Locate the cell with the specified text and output its (X, Y) center coordinate. 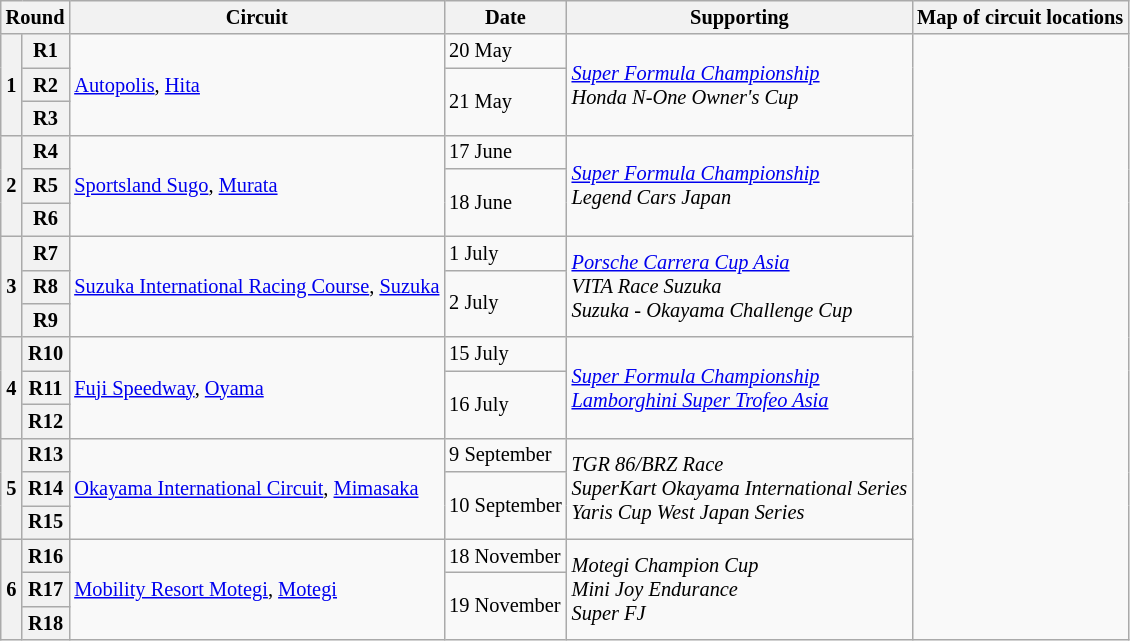
R6 (46, 219)
17 June (505, 152)
5 (12, 488)
2 July (505, 304)
R17 (46, 589)
R4 (46, 152)
9 September (505, 455)
R12 (46, 421)
Map of circuit locations (1020, 17)
Super Formula ChampionshipLamborghini Super Trofeo Asia (740, 388)
R8 (46, 287)
6 (12, 590)
R13 (46, 455)
R18 (46, 623)
Super Formula ChampionshipLegend Cars Japan (740, 186)
R11 (46, 388)
3 (12, 286)
Supporting (740, 17)
10 September (505, 506)
R2 (46, 85)
18 June (505, 202)
20 May (505, 51)
Porsche Carrera Cup AsiaVITA Race SuzukaSuzuka - Okayama Challenge Cup (740, 286)
R15 (46, 522)
R16 (46, 556)
R9 (46, 320)
Autopolis, Hita (256, 84)
Okayama International Circuit, Mimasaka (256, 488)
Super Formula ChampionshipHonda N-One Owner's Cup (740, 84)
Motegi Champion CupMini Joy EnduranceSuper FJ (740, 590)
Fuji Speedway, Oyama (256, 388)
Mobility Resort Motegi, Motegi (256, 590)
Round (36, 17)
TGR 86/BRZ RaceSuperKart Okayama International SeriesYaris Cup West Japan Series (740, 488)
19 November (505, 606)
Sportsland Sugo, Murata (256, 186)
Circuit (256, 17)
21 May (505, 102)
2 (12, 186)
16 July (505, 404)
Suzuka International Racing Course, Suzuka (256, 286)
1 July (505, 253)
R10 (46, 354)
R14 (46, 489)
18 November (505, 556)
R3 (46, 118)
Date (505, 17)
R1 (46, 51)
15 July (505, 354)
R5 (46, 186)
R7 (46, 253)
1 (12, 84)
4 (12, 388)
